Locate the cell with the specified text and output its [X, Y] center coordinate. 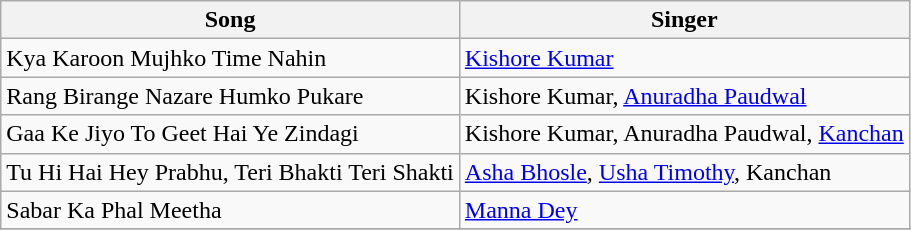
Gaa Ke Jiyo To Geet Hai Ye Zindagi [230, 134]
Singer [684, 20]
Manna Dey [684, 210]
Rang Birange Nazare Humko Pukare [230, 96]
Asha Bhosle, Usha Timothy, Kanchan [684, 172]
Kishore Kumar [684, 58]
Sabar Ka Phal Meetha [230, 210]
Kishore Kumar, Anuradha Paudwal, Kanchan [684, 134]
Kishore Kumar, Anuradha Paudwal [684, 96]
Song [230, 20]
Tu Hi Hai Hey Prabhu, Teri Bhakti Teri Shakti [230, 172]
Kya Karoon Mujhko Time Nahin [230, 58]
